From the cell containing the given text, extract its center point as (X, Y) coordinate. 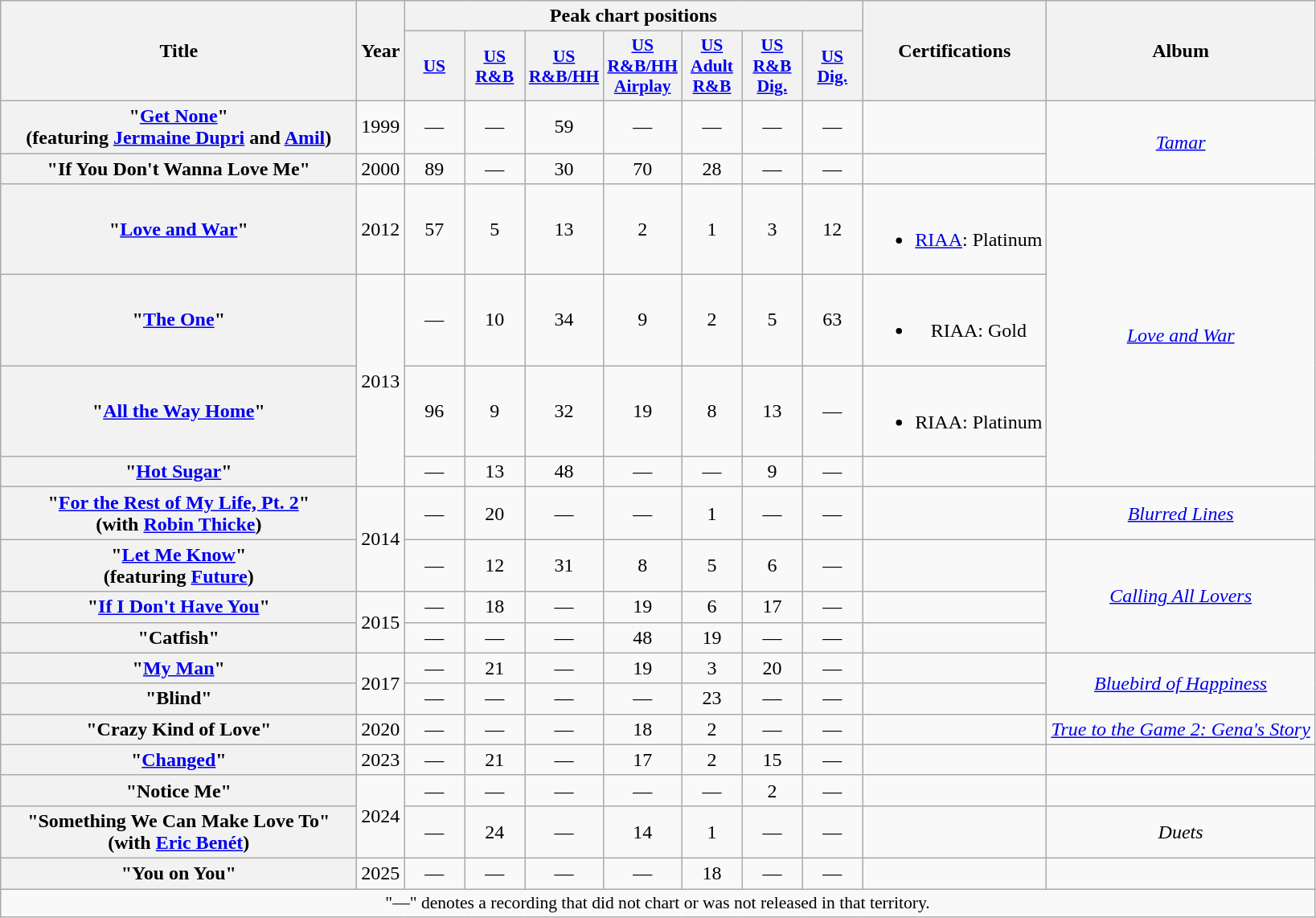
"If You Don't Wanna Love Me" (178, 168)
US (434, 66)
"Notice Me" (178, 790)
2025 (381, 873)
"Blind" (178, 699)
"You on You" (178, 873)
2013 (381, 381)
"All the Way Home" (178, 412)
96 (434, 412)
USDig. (833, 66)
Title (178, 51)
USR&B/HH (564, 66)
15 (772, 760)
"If I Don't Have You" (178, 607)
10 (495, 320)
2024 (381, 817)
"Something We Can Make Love To" (with Eric Benét) (178, 831)
USR&B (495, 66)
"The One" (178, 320)
2020 (381, 729)
14 (642, 831)
"For the Rest of My Life, Pt. 2"(with Robin Thicke) (178, 513)
31 (564, 566)
Love and War (1180, 336)
34 (564, 320)
30 (564, 168)
63 (833, 320)
"Catfish" (178, 637)
24 (495, 831)
2014 (381, 539)
2012 (381, 230)
70 (642, 168)
USR&B/HHAirplay (642, 66)
"Let Me Know"(featuring Future) (178, 566)
Duets (1180, 831)
"Love and War" (178, 230)
"Hot Sugar" (178, 472)
23 (712, 699)
Bluebird of Happiness (1180, 683)
89 (434, 168)
USR&BDig. (772, 66)
2000 (381, 168)
USAdult R&B (712, 66)
2017 (381, 683)
Tamar (1180, 141)
Calling All Lovers (1180, 596)
Certifications (955, 51)
Blurred Lines (1180, 513)
2023 (381, 760)
True to the Game 2: Gena's Story (1180, 729)
2015 (381, 622)
1999 (381, 127)
Year (381, 51)
RIAA: Gold (955, 320)
"Get None"(featuring Jermaine Dupri and Amil) (178, 127)
32 (564, 412)
59 (564, 127)
"Crazy Kind of Love" (178, 729)
Peak chart positions (633, 16)
28 (712, 168)
"Changed" (178, 760)
57 (434, 230)
"My Man" (178, 668)
"—" denotes a recording that did not chart or was not released in that territory. (658, 904)
Album (1180, 51)
